Detect which cell encompasses the target text, then output its (X, Y) center coordinate. 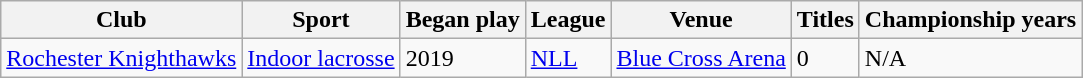
Championship years (970, 20)
Rochester Knighthawks (122, 58)
Venue (701, 20)
Began play (462, 20)
0 (825, 58)
Blue Cross Arena (701, 58)
Indoor lacrosse (321, 58)
2019 (462, 58)
NLL (568, 58)
Sport (321, 20)
Club (122, 20)
Titles (825, 20)
N/A (970, 58)
League (568, 20)
